Search for the cell housing the specified text and yield its (x, y) center coordinate. 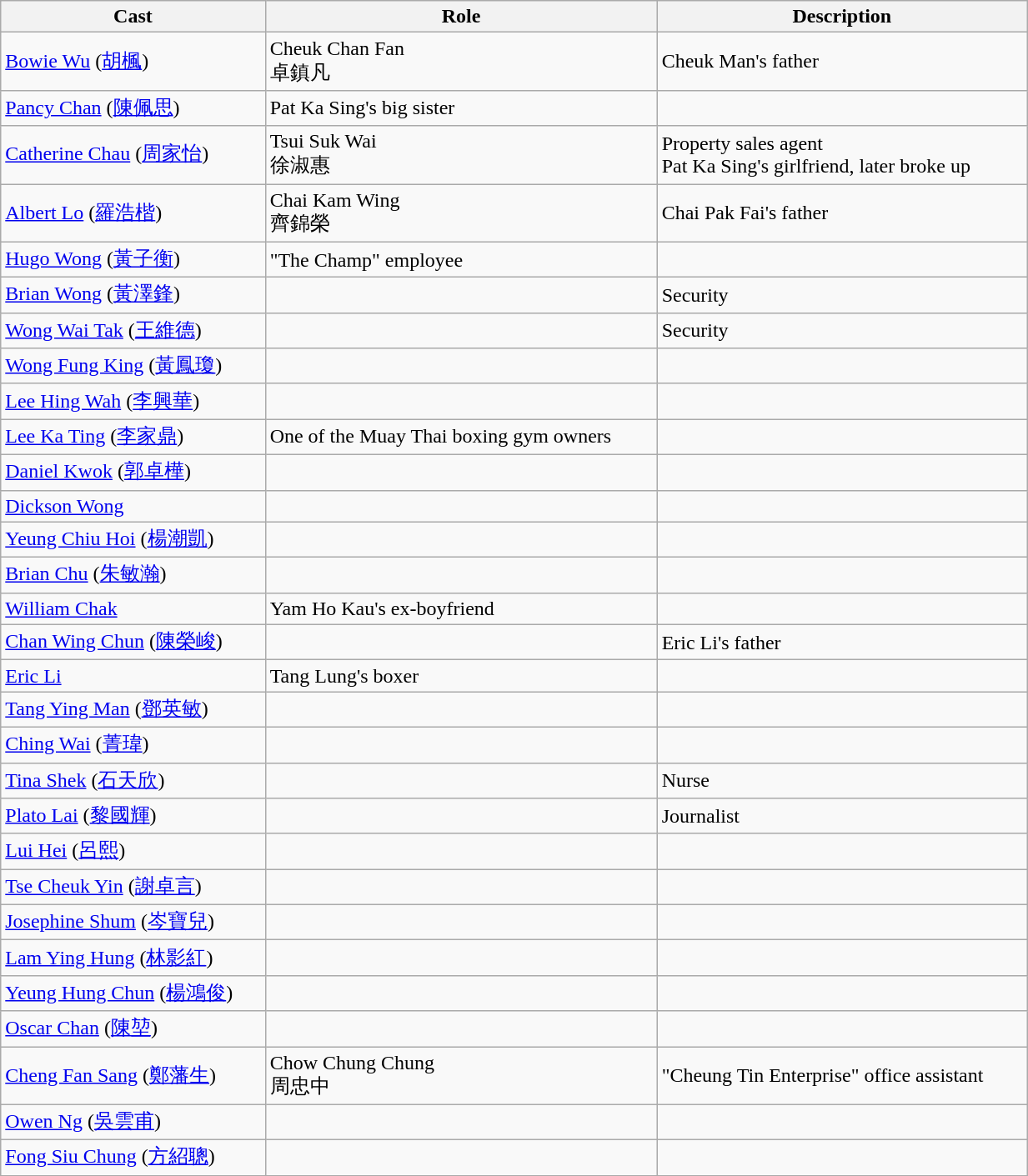
Albert Lo (羅浩楷) (133, 213)
"The Champ" employee (461, 260)
Pancy Chan (陳佩思) (133, 108)
Wong Wai Tak (王維德) (133, 330)
Chan Wing Chun (陳榮峻) (133, 642)
Plato Lai (黎國輝) (133, 817)
Pat Ka Sing's big sister (461, 108)
Catherine Chau (周家怡) (133, 155)
Tse Cheuk Yin (謝卓言) (133, 887)
William Chak (133, 608)
Hugo Wong (黃子衡) (133, 260)
Lee Ka Ting (李家鼎) (133, 437)
Owen Ng (吳雲甫) (133, 1122)
Role (461, 17)
Journalist (842, 817)
Lam Ying Hung (林影紅) (133, 958)
Lee Hing Wah (李興華) (133, 402)
One of the Muay Thai boxing gym owners (461, 437)
Tang Ying Man (鄧英敏) (133, 710)
Cheuk Man's father (842, 62)
Chai Kam Wing齊錦榮 (461, 213)
Tsui Suk Wai徐淑惠 (461, 155)
Ching Wai (菁瑋) (133, 745)
Yeung Chiu Hoi (楊潮凱) (133, 540)
Fong Siu Chung (方紹聰) (133, 1158)
Dickson Wong (133, 506)
Oscar Chan (陳堃) (133, 1028)
Tina Shek (石天欣) (133, 780)
Tang Lung's boxer (461, 676)
Description (842, 17)
Cheuk Chan Fan卓鎮凡 (461, 62)
Lui Hei (呂熙) (133, 852)
"Cheung Tin Enterprise" office assistant (842, 1076)
Cast (133, 17)
Bowie Wu (胡楓) (133, 62)
Chai Pak Fai's father (842, 213)
Brian Wong (黃澤鋒) (133, 295)
Chow Chung Chung周忠中 (461, 1076)
Eric Li (133, 676)
Eric Li's father (842, 642)
Wong Fung King (黃鳳瓊) (133, 367)
Yeung Hung Chun (楊鴻俊) (133, 993)
Property sales agentPat Ka Sing's girlfriend, later broke up (842, 155)
Yam Ho Kau's ex-boyfriend (461, 608)
Cheng Fan Sang (鄭藩生) (133, 1076)
Brian Chu (朱敏瀚) (133, 575)
Nurse (842, 780)
Daniel Kwok (郭卓樺) (133, 472)
Josephine Shum (岑寶兒) (133, 922)
